Detect which cell encompasses the target text, then output its [X, Y] center coordinate. 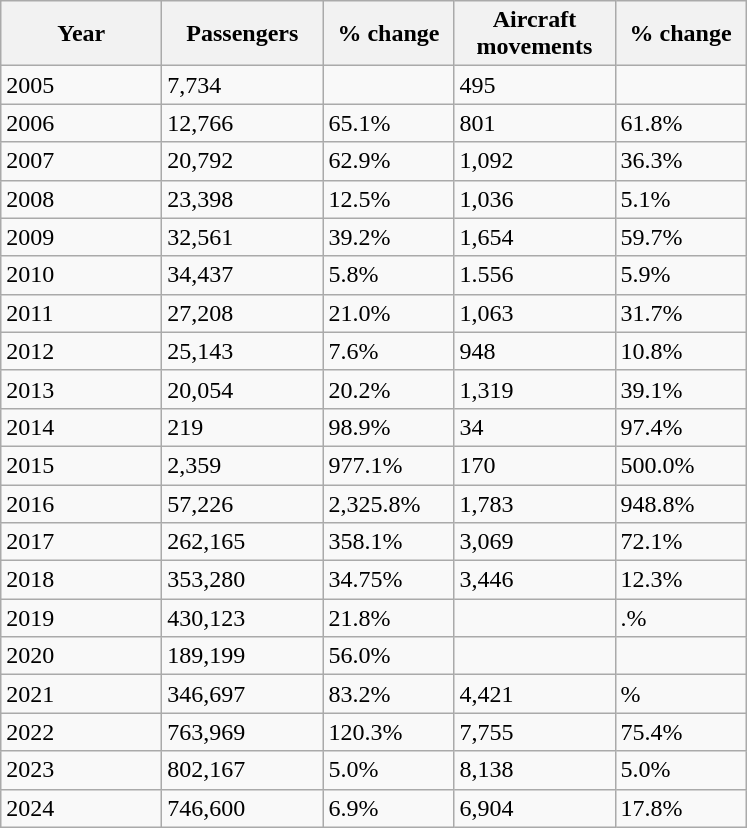
.% [680, 618]
% [680, 694]
120.3% [388, 732]
2014 [82, 427]
34.75% [388, 580]
170 [534, 465]
495 [534, 85]
7,755 [534, 732]
6.9% [388, 808]
59.7% [680, 237]
948 [534, 351]
97.4% [680, 427]
2,325.8% [388, 503]
6,904 [534, 808]
2013 [82, 389]
56.0% [388, 656]
32,561 [242, 237]
2008 [82, 199]
Aircraft movements [534, 34]
500.0% [680, 465]
802,167 [242, 770]
346,697 [242, 694]
948.8% [680, 503]
977.1% [388, 465]
75.4% [680, 732]
2024 [82, 808]
62.9% [388, 161]
219 [242, 427]
3,069 [534, 542]
353,280 [242, 580]
430,123 [242, 618]
23,398 [242, 199]
Year [82, 34]
2019 [82, 618]
2005 [82, 85]
17.8% [680, 808]
3,446 [534, 580]
12.3% [680, 580]
2022 [82, 732]
21.8% [388, 618]
39.2% [388, 237]
5.1% [680, 199]
2012 [82, 351]
12.5% [388, 199]
25,143 [242, 351]
1,783 [534, 503]
763,969 [242, 732]
5.8% [388, 275]
2,359 [242, 465]
5.9% [680, 275]
1,092 [534, 161]
31.7% [680, 313]
4,421 [534, 694]
2011 [82, 313]
8,138 [534, 770]
262,165 [242, 542]
2016 [82, 503]
1,063 [534, 313]
1,036 [534, 199]
Passengers [242, 34]
61.8% [680, 123]
2020 [82, 656]
2009 [82, 237]
10.8% [680, 351]
746,600 [242, 808]
72.1% [680, 542]
65.1% [388, 123]
189,199 [242, 656]
358.1% [388, 542]
2007 [82, 161]
20,054 [242, 389]
20.2% [388, 389]
21.0% [388, 313]
801 [534, 123]
34,437 [242, 275]
12,766 [242, 123]
2023 [82, 770]
2017 [82, 542]
57,226 [242, 503]
27,208 [242, 313]
7,734 [242, 85]
20,792 [242, 161]
1,319 [534, 389]
2015 [82, 465]
7.6% [388, 351]
39.1% [680, 389]
83.2% [388, 694]
98.9% [388, 427]
2021 [82, 694]
2010 [82, 275]
1,654 [534, 237]
1.556 [534, 275]
2006 [82, 123]
2018 [82, 580]
36.3% [680, 161]
34 [534, 427]
